For the text-containing cell, return its midpoint in (x, y) coordinate format. 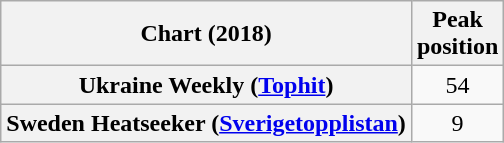
Peak position (457, 34)
Ukraine Weekly (Tophit) (206, 85)
Chart (2018) (206, 34)
Sweden Heatseeker (Sverigetopplistan) (206, 123)
9 (457, 123)
54 (457, 85)
